Identify which cell holds the provided text, then report its [x, y] central coordinate. 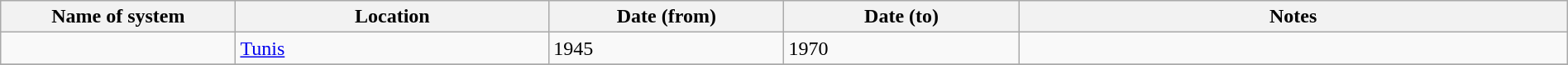
1945 [667, 48]
Notes [1293, 17]
Tunis [392, 48]
Date (to) [901, 17]
Location [392, 17]
1970 [901, 48]
Name of system [118, 17]
Date (from) [667, 17]
